Search for the cell housing the specified text and yield its (x, y) center coordinate. 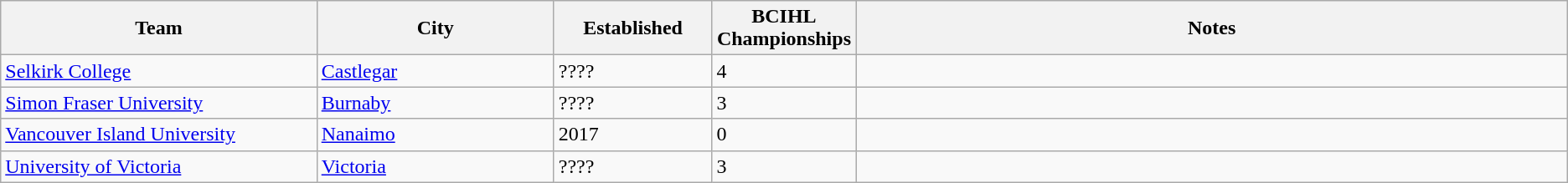
Team (159, 28)
Simon Fraser University (159, 103)
Notes (1211, 28)
2017 (633, 135)
Vancouver Island University (159, 135)
Burnaby (436, 103)
City (436, 28)
4 (784, 71)
0 (784, 135)
Selkirk College (159, 71)
BCIHL Championships (784, 28)
Victoria (436, 166)
Castlegar (436, 71)
Established (633, 28)
Nanaimo (436, 135)
University of Victoria (159, 166)
